Search for the cell housing the specified text and yield its (X, Y) center coordinate. 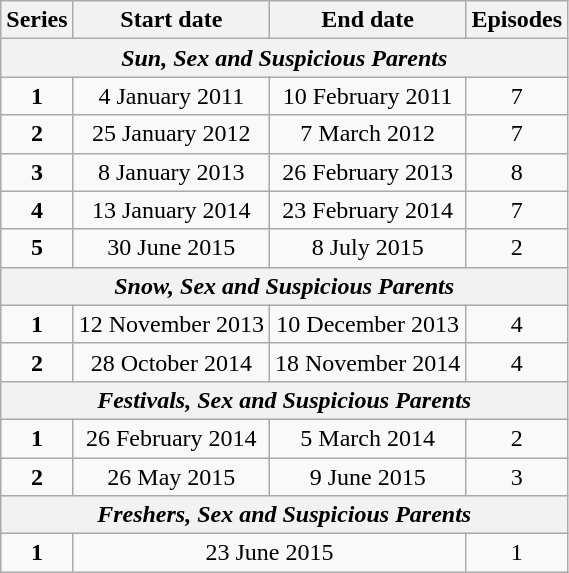
5 (37, 248)
8 July 2015 (367, 248)
12 November 2013 (171, 324)
10 February 2011 (367, 96)
Start date (171, 20)
Snow, Sex and Suspicious Parents (284, 286)
18 November 2014 (367, 362)
30 June 2015 (171, 248)
8 January 2013 (171, 172)
8 (517, 172)
Episodes (517, 20)
13 January 2014 (171, 210)
Sun, Sex and Suspicious Parents (284, 58)
10 December 2013 (367, 324)
23 June 2015 (270, 553)
9 June 2015 (367, 477)
23 February 2014 (367, 210)
Series (37, 20)
End date (367, 20)
Festivals, Sex and Suspicious Parents (284, 400)
28 October 2014 (171, 362)
26 February 2014 (171, 438)
26 May 2015 (171, 477)
25 January 2012 (171, 134)
4 January 2011 (171, 96)
7 March 2012 (367, 134)
5 March 2014 (367, 438)
26 February 2013 (367, 172)
Freshers, Sex and Suspicious Parents (284, 515)
